Scan for the cell matching the given text and deliver its [x, y] coordinate at center. 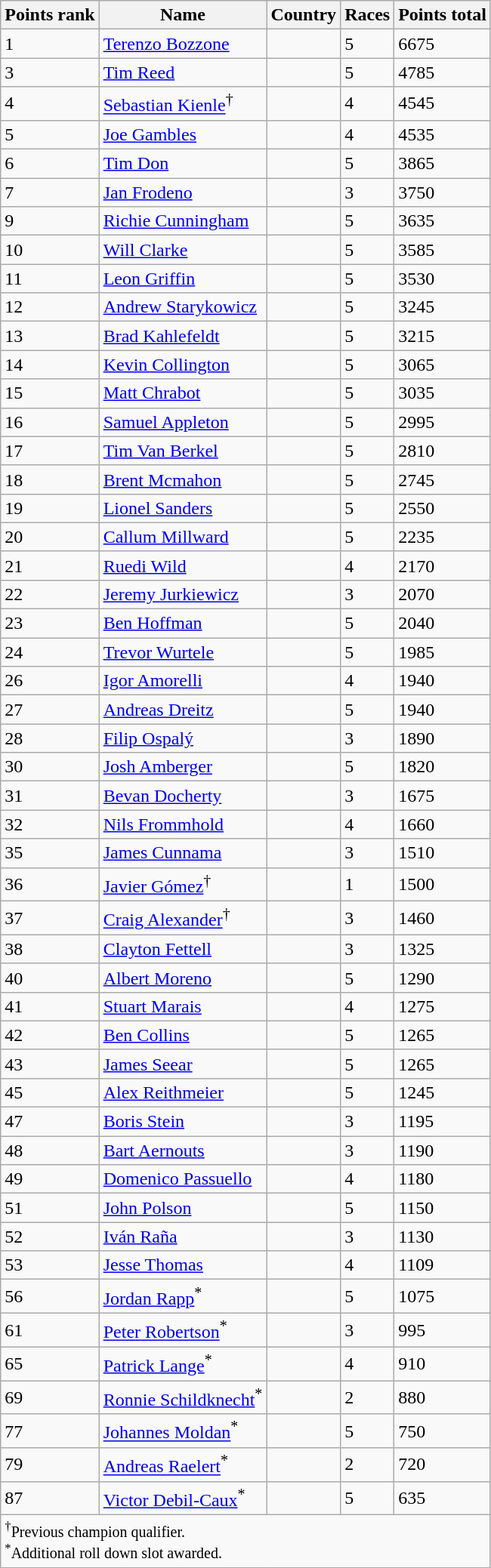
4545 [443, 104]
Filip Ospalý [183, 738]
41 [50, 1006]
14 [50, 365]
720 [443, 1465]
Leon Griffin [183, 279]
635 [443, 1498]
1290 [443, 978]
43 [50, 1064]
2170 [443, 565]
Jan Frodeno [183, 193]
Andreas Dreitz [183, 710]
3065 [443, 365]
11 [50, 279]
Alex Reithmeier [183, 1093]
37 [50, 918]
James Seear [183, 1064]
Lionel Sanders [183, 508]
Ben Collins [183, 1035]
2550 [443, 508]
13 [50, 336]
2040 [443, 624]
Points total [443, 15]
1890 [443, 738]
1460 [443, 918]
Samuel Appleton [183, 422]
3865 [443, 164]
3245 [443, 307]
Matt Chrabot [183, 393]
16 [50, 422]
69 [50, 1398]
Bart Aernouts [183, 1151]
3635 [443, 221]
38 [50, 949]
23 [50, 624]
31 [50, 796]
Ronnie Schildknecht* [183, 1398]
6675 [443, 44]
7 [50, 193]
Johannes Moldan* [183, 1431]
Jordan Rapp* [183, 1297]
Jesse Thomas [183, 1265]
Joe Gambles [183, 134]
Josh Amberger [183, 767]
Country [304, 15]
Clayton Fettell [183, 949]
880 [443, 1398]
1195 [443, 1122]
Igor Amorelli [183, 681]
47 [50, 1122]
2745 [443, 479]
2810 [443, 451]
Sebastian Kienle† [183, 104]
26 [50, 681]
Ruedi Wild [183, 565]
51 [50, 1208]
1985 [443, 652]
1675 [443, 796]
4535 [443, 134]
22 [50, 594]
1130 [443, 1237]
†Previous champion qualifier. *Additional roll down slot awarded. [246, 1542]
Andrew Starykowicz [183, 307]
Patrick Lange* [183, 1363]
53 [50, 1265]
Domenico Passuello [183, 1179]
Name [183, 15]
3215 [443, 336]
Iván Raña [183, 1237]
2995 [443, 422]
Bevan Docherty [183, 796]
1245 [443, 1093]
Albert Moreno [183, 978]
4785 [443, 72]
750 [443, 1431]
Callum Millward [183, 537]
10 [50, 250]
3750 [443, 193]
1820 [443, 767]
15 [50, 393]
9 [50, 221]
1150 [443, 1208]
Tim Reed [183, 72]
Brent Mcmahon [183, 479]
1190 [443, 1151]
Will Clarke [183, 250]
79 [50, 1465]
Tim Don [183, 164]
James Cunnama [183, 853]
Victor Debil-Caux* [183, 1498]
17 [50, 451]
27 [50, 710]
910 [443, 1363]
6 [50, 164]
1275 [443, 1006]
32 [50, 824]
77 [50, 1431]
3585 [443, 250]
87 [50, 1498]
12 [50, 307]
49 [50, 1179]
24 [50, 652]
Boris Stein [183, 1122]
21 [50, 565]
Javier Gómez† [183, 885]
Kevin Collington [183, 365]
Stuart Marais [183, 1006]
3035 [443, 393]
40 [50, 978]
1500 [443, 885]
52 [50, 1237]
48 [50, 1151]
Jeremy Jurkiewicz [183, 594]
995 [443, 1330]
Tim Van Berkel [183, 451]
20 [50, 537]
61 [50, 1330]
Races [367, 15]
1109 [443, 1265]
2235 [443, 537]
19 [50, 508]
2070 [443, 594]
Richie Cunningham [183, 221]
John Polson [183, 1208]
1660 [443, 824]
18 [50, 479]
45 [50, 1093]
1075 [443, 1297]
Trevor Wurtele [183, 652]
Craig Alexander† [183, 918]
36 [50, 885]
65 [50, 1363]
1325 [443, 949]
Terenzo Bozzone [183, 44]
Brad Kahlefeldt [183, 336]
42 [50, 1035]
28 [50, 738]
3530 [443, 279]
56 [50, 1297]
Peter Robertson* [183, 1330]
Nils Frommhold [183, 824]
Points rank [50, 15]
1510 [443, 853]
Ben Hoffman [183, 624]
30 [50, 767]
35 [50, 853]
Andreas Raelert* [183, 1465]
1180 [443, 1179]
